Find where the given text appears and provide that cell's center as (x, y) coordinate. 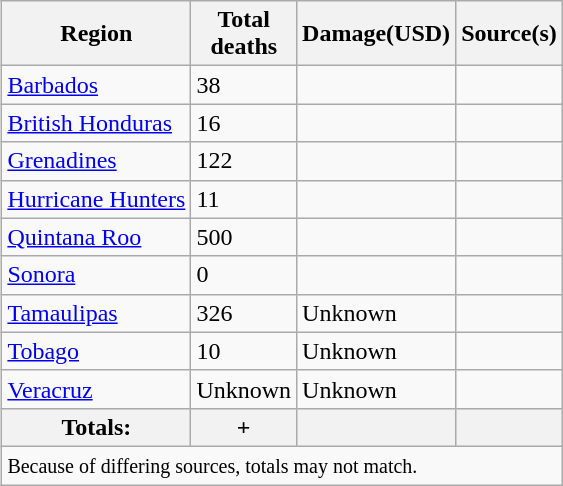
0 (244, 275)
500 (244, 237)
British Honduras (96, 123)
Region (96, 34)
Grenadines (96, 161)
Tobago (96, 351)
Sonora (96, 275)
Veracruz (96, 389)
Damage(USD) (376, 34)
Source(s) (510, 34)
Quintana Roo (96, 237)
Tamaulipas (96, 313)
326 (244, 313)
Barbados (96, 85)
Totals: (96, 427)
11 (244, 199)
Because of differing sources, totals may not match. (282, 465)
38 (244, 85)
Hurricane Hunters (96, 199)
+ (244, 427)
10 (244, 351)
Totaldeaths (244, 34)
122 (244, 161)
16 (244, 123)
